Capture the cell that displays the provided text and extract its [x, y] central coordinate. 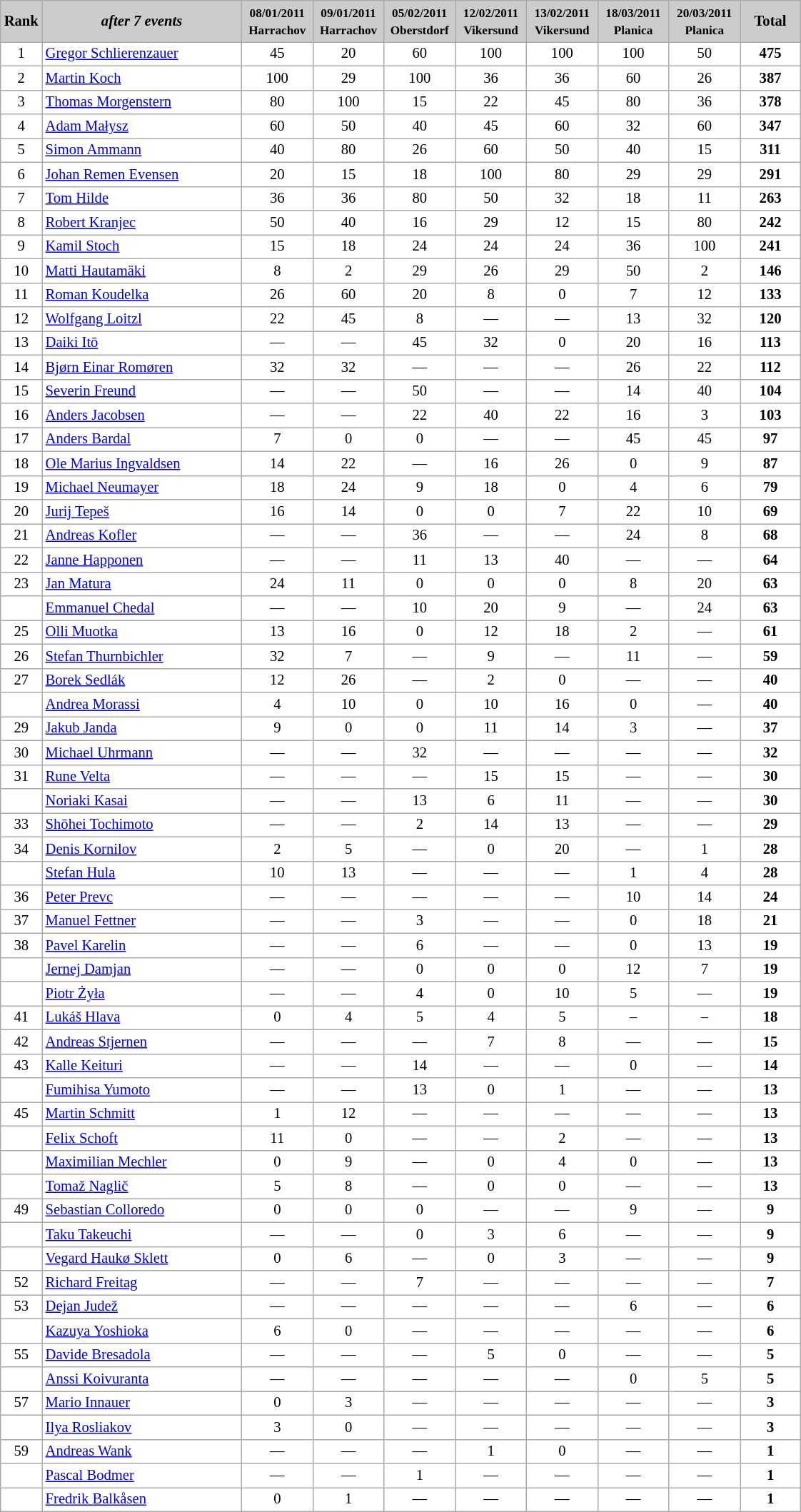
120 [771, 319]
Taku Takeuchi [142, 1234]
241 [771, 246]
347 [771, 126]
387 [771, 78]
12/02/2011Vikersund [491, 21]
146 [771, 271]
Stefan Hula [142, 873]
Rank [21, 21]
Tomaž Naglič [142, 1186]
79 [771, 488]
Jakub Janda [142, 728]
Emmanuel Chedal [142, 608]
Ole Marius Ingvaldsen [142, 463]
61 [771, 632]
Roman Koudelka [142, 295]
Manuel Fettner [142, 921]
Davide Bresadola [142, 1355]
Stefan Thurnbichler [142, 656]
Wolfgang Loitzl [142, 319]
43 [21, 1066]
after 7 events [142, 21]
09/01/2011Harrachov [348, 21]
Michael Uhrmann [142, 752]
104 [771, 391]
41 [21, 1017]
23 [21, 584]
Dejan Judež [142, 1306]
Andreas Stjernen [142, 1042]
Pavel Karelin [142, 945]
Felix Schoft [142, 1138]
Martin Koch [142, 78]
Noriaki Kasai [142, 800]
Anssi Koivuranta [142, 1379]
Simon Ammann [142, 150]
Jan Matura [142, 584]
64 [771, 560]
Johan Remen Evensen [142, 174]
Richard Freitag [142, 1283]
42 [21, 1042]
Olli Muotka [142, 632]
291 [771, 174]
Janne Happonen [142, 560]
Piotr Żyła [142, 993]
Anders Bardal [142, 439]
68 [771, 535]
20/03/2011Planica [705, 21]
Mario Innauer [142, 1403]
25 [21, 632]
Fredrik Balkåsen [142, 1499]
Severin Freund [142, 391]
263 [771, 198]
Kamil Stoch [142, 246]
Rune Velta [142, 777]
53 [21, 1306]
Gregor Schlierenzauer [142, 54]
Andreas Kofler [142, 535]
Ilya Rosliakov [142, 1427]
38 [21, 945]
Maximilian Mechler [142, 1162]
Denis Kornilov [142, 849]
475 [771, 54]
Tom Hilde [142, 198]
Lukáš Hlava [142, 1017]
08/01/2011Harrachov [277, 21]
Andrea Morassi [142, 705]
378 [771, 102]
Thomas Morgenstern [142, 102]
Vegard Haukø Sklett [142, 1259]
52 [21, 1283]
17 [21, 439]
Michael Neumayer [142, 488]
97 [771, 439]
Pascal Bodmer [142, 1476]
Kalle Keituri [142, 1066]
33 [21, 825]
Total [771, 21]
Andreas Wank [142, 1451]
69 [771, 512]
Anders Jacobsen [142, 415]
34 [21, 849]
Robert Kranjec [142, 222]
Matti Hautamäki [142, 271]
133 [771, 295]
27 [21, 680]
Peter Prevc [142, 897]
05/02/2011Oberstdorf [420, 21]
87 [771, 463]
103 [771, 415]
18/03/2011Planica [633, 21]
57 [21, 1403]
Adam Małysz [142, 126]
55 [21, 1355]
Jurij Tepeš [142, 512]
311 [771, 150]
Daiki Itō [142, 343]
Bjørn Einar Romøren [142, 367]
13/02/2011Vikersund [562, 21]
Jernej Damjan [142, 969]
242 [771, 222]
49 [21, 1210]
113 [771, 343]
Kazuya Yoshioka [142, 1331]
112 [771, 367]
31 [21, 777]
Borek Sedlák [142, 680]
Shōhei Tochimoto [142, 825]
Martin Schmitt [142, 1114]
Fumihisa Yumoto [142, 1090]
Sebastian Colloredo [142, 1210]
